Determine the (x, y) coordinate at the center of the cell enclosing the given text.  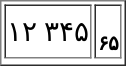
۶۵ (108, 31)
۱۲ ۳۴۵ (48, 31)
